Output the [x, y] coordinate of the center of the cell containing the given text.  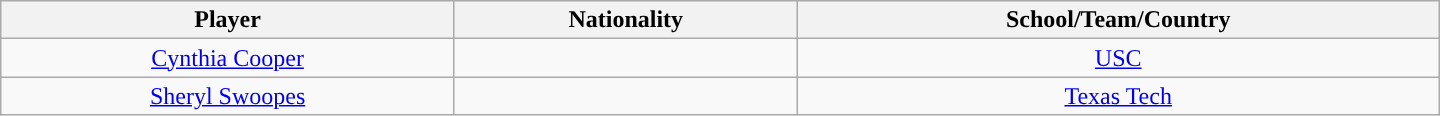
Nationality [626, 20]
USC [1118, 58]
Sheryl Swoopes [228, 96]
School/Team/Country [1118, 20]
Cynthia Cooper [228, 58]
Texas Tech [1118, 96]
Player [228, 20]
